Pinpoint the cell where the given text exists, returning its (X, Y) midpoint coordinate. 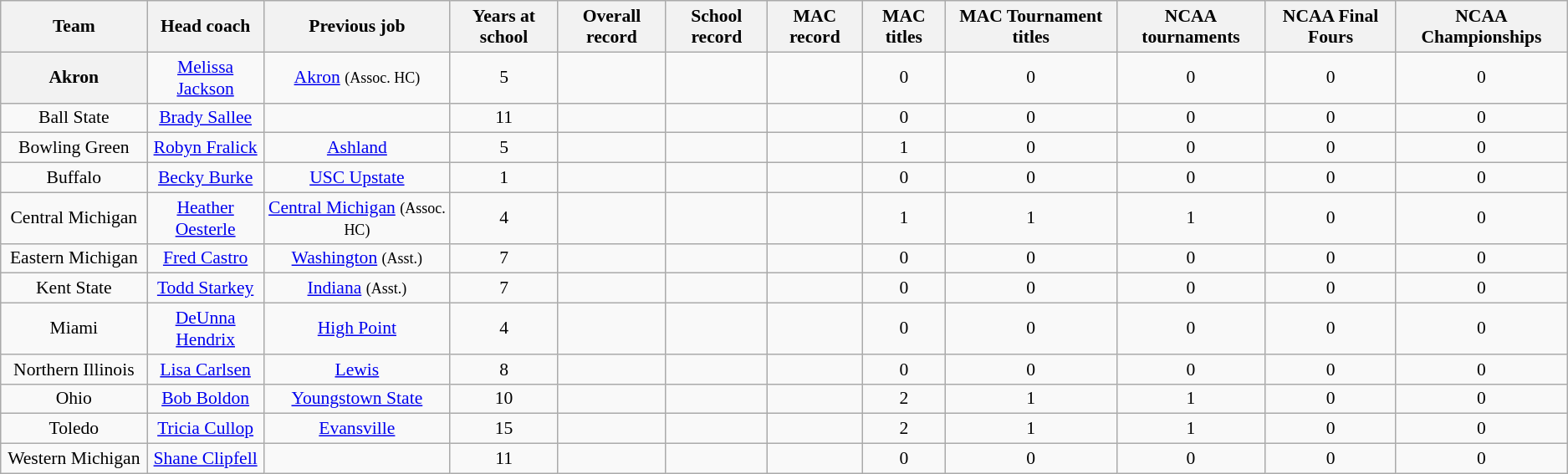
Head coach (206, 27)
Tricia Cullop (206, 429)
Kent State (74, 288)
Youngstown State (356, 399)
Ball State (74, 118)
Indiana (Asst.) (356, 288)
Years at school (503, 27)
Western Michigan (74, 459)
Brady Sallee (206, 118)
Robyn Fralick (206, 148)
Washington (Asst.) (356, 258)
Akron (Assoc. HC) (356, 77)
MAC Tournament titles (1030, 27)
Akron (74, 77)
Overall record (612, 27)
Bob Boldon (206, 399)
Ashland (356, 148)
Central Michigan (Assoc. HC) (356, 217)
8 (503, 370)
Fred Castro (206, 258)
10 (503, 399)
Evansville (356, 429)
Lisa Carlsen (206, 370)
Central Michigan (74, 217)
Miami (74, 329)
15 (503, 429)
Bowling Green (74, 148)
Toledo (74, 429)
Team (74, 27)
USC Upstate (356, 178)
School record (716, 27)
NCAA tournaments (1191, 27)
Eastern Michigan (74, 258)
Lewis (356, 370)
Todd Starkey (206, 288)
MAC titles (903, 27)
Heather Oesterle (206, 217)
Buffalo (74, 178)
DeUnna Hendrix (206, 329)
High Point (356, 329)
Previous job (356, 27)
NCAA Final Fours (1331, 27)
Northern Illinois (74, 370)
Ohio (74, 399)
Shane Clipfell (206, 459)
NCAA Championships (1481, 27)
Melissa Jackson (206, 77)
Becky Burke (206, 178)
MAC record (815, 27)
